Locate the cell with the specified text and output its (X, Y) center coordinate. 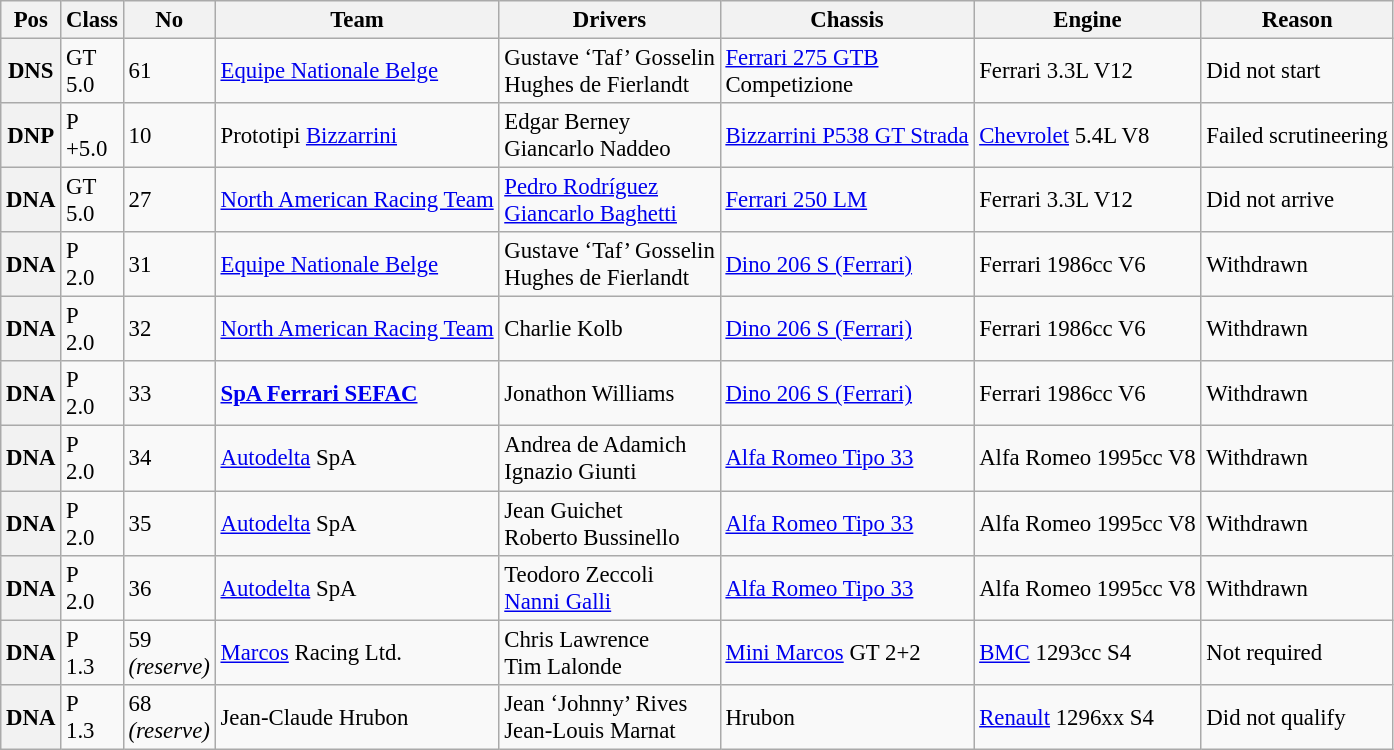
Did not arrive (1297, 200)
Chris Lawrence Tim Lalonde (610, 652)
Not required (1297, 652)
34 (169, 458)
Charlie Kolb (610, 330)
Did not start (1297, 72)
P+5.0 (92, 136)
BMC 1293cc S4 (1088, 652)
Ferrari 275 GTBCompetizione (847, 72)
Drivers (610, 20)
Team (357, 20)
No (169, 20)
Bizzarrini P538 GT Strada (847, 136)
Teodoro Zeccoli Nanni Galli (610, 588)
Pos (31, 20)
36 (169, 588)
Mini Marcos GT 2+2 (847, 652)
68(reserve) (169, 716)
Chassis (847, 20)
DNP (31, 136)
Andrea de Adamich Ignazio Giunti (610, 458)
Reason (1297, 20)
59(reserve) (169, 652)
10 (169, 136)
Marcos Racing Ltd. (357, 652)
Pedro Rodríguez Giancarlo Baghetti (610, 200)
35 (169, 524)
27 (169, 200)
Ferrari 250 LM (847, 200)
33 (169, 394)
Jean-Claude Hrubon (357, 716)
Jonathon Williams (610, 394)
Chevrolet 5.4L V8 (1088, 136)
SpA Ferrari SEFAC (357, 394)
Jean ‘Johnny’ Rives Jean-Louis Marnat (610, 716)
Renault 1296xx S4 (1088, 716)
Did not qualify (1297, 716)
Failed scrutineering (1297, 136)
Engine (1088, 20)
Prototipi Bizzarrini (357, 136)
61 (169, 72)
Edgar Berney Giancarlo Naddeo (610, 136)
Hrubon (847, 716)
32 (169, 330)
Jean Guichet Roberto Bussinello (610, 524)
Class (92, 20)
DNS (31, 72)
31 (169, 264)
